Detect which cell encompasses the target text, then output its (X, Y) center coordinate. 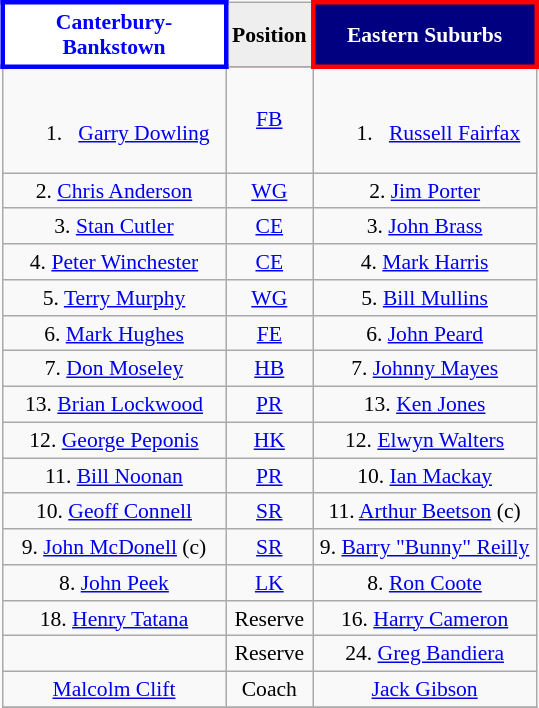
FE (270, 333)
10. Ian Mackay (424, 476)
16. Harry Cameron (424, 618)
9. Barry "Bunny" Reilly (424, 547)
HB (270, 369)
Russell Fairfax (424, 120)
12. Elwyn Walters (424, 440)
11. Arthur Beetson (c) (424, 511)
6. Mark Hughes (114, 333)
10. Geoff Connell (114, 511)
Canterbury-Bankstown (114, 35)
2. Chris Anderson (114, 191)
5. Bill Mullins (424, 298)
13. Brian Lockwood (114, 405)
4. Mark Harris (424, 262)
HK (270, 440)
13. Ken Jones (424, 405)
3. John Brass (424, 226)
5. Terry Murphy (114, 298)
LK (270, 583)
9. John McDonell (c) (114, 547)
Garry Dowling (114, 120)
Eastern Suburbs (424, 35)
8. Ron Coote (424, 583)
4. Peter Winchester (114, 262)
7. Johnny Mayes (424, 369)
FB (270, 120)
Malcolm Clift (114, 690)
11. Bill Noonan (114, 476)
7. Don Moseley (114, 369)
8. John Peek (114, 583)
2. Jim Porter (424, 191)
12. George Peponis (114, 440)
6. John Peard (424, 333)
3. Stan Cutler (114, 226)
Position (270, 35)
Coach (270, 690)
24. Greg Bandiera (424, 654)
18. Henry Tatana (114, 618)
Jack Gibson (424, 690)
